Return the (x, y) coordinate for the center point of the cell that contains the specified text.  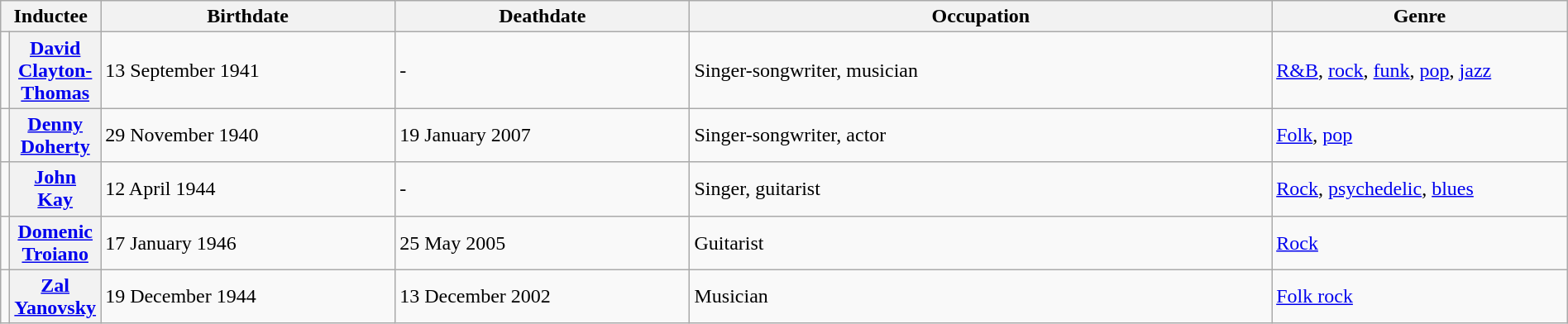
R&B, rock, funk, pop, jazz (1420, 70)
13 September 1941 (248, 70)
13 December 2002 (543, 296)
Singer, guitarist (981, 188)
Rock, psychedelic, blues (1420, 188)
Inductee (51, 17)
Deathdate (543, 17)
Singer-songwriter, actor (981, 136)
19 December 1944 (248, 296)
25 May 2005 (543, 243)
Occupation (981, 17)
John Kay (55, 188)
David Clayton-Thomas (55, 70)
Genre (1420, 17)
Rock (1420, 243)
Folk rock (1420, 296)
12 April 1944 (248, 188)
19 January 2007 (543, 136)
Denny Doherty (55, 136)
Guitarist (981, 243)
Musician (981, 296)
Folk, pop (1420, 136)
Zal Yanovsky (55, 296)
Domenic Troiano (55, 243)
29 November 1940 (248, 136)
Singer-songwriter, musician (981, 70)
Birthdate (248, 17)
17 January 1946 (248, 243)
